Output the (X, Y) coordinate of the center of the cell containing the given text.  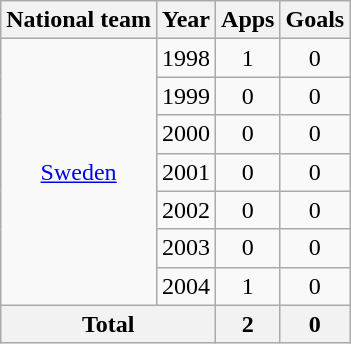
2001 (186, 172)
Goals (315, 20)
National team (79, 20)
2000 (186, 134)
1998 (186, 58)
Year (186, 20)
Total (108, 324)
2 (248, 324)
2004 (186, 286)
Sweden (79, 172)
2003 (186, 248)
1999 (186, 96)
Apps (248, 20)
2002 (186, 210)
